Scan for the cell matching the given text and deliver its [X, Y] coordinate at center. 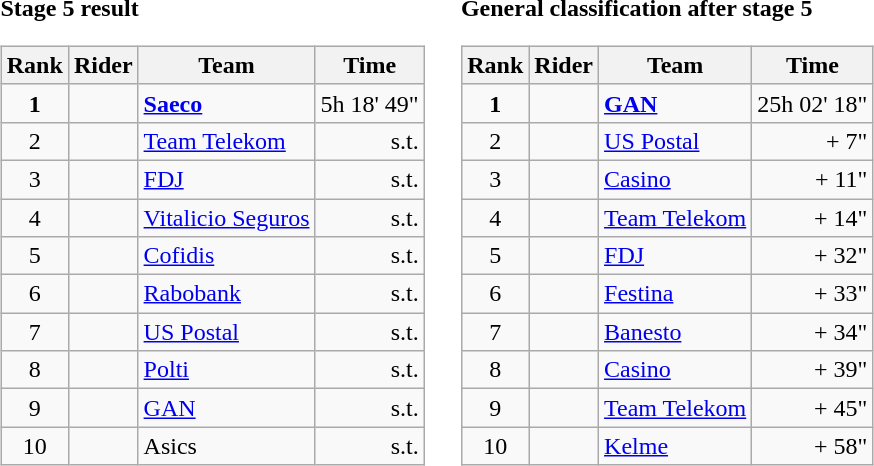
+ 14" [812, 217]
+ 7" [812, 141]
+ 58" [812, 446]
+ 45" [812, 408]
+ 34" [812, 332]
25h 02' 18" [812, 103]
Banesto [676, 332]
+ 33" [812, 294]
Rabobank [226, 294]
Asics [226, 446]
Festina [676, 294]
Vitalicio Seguros [226, 217]
+ 32" [812, 256]
Cofidis [226, 256]
5h 18' 49" [370, 103]
+ 11" [812, 179]
+ 39" [812, 370]
Saeco [226, 103]
Kelme [676, 446]
Polti [226, 370]
